Identify which cell holds the provided text, then report its (x, y) central coordinate. 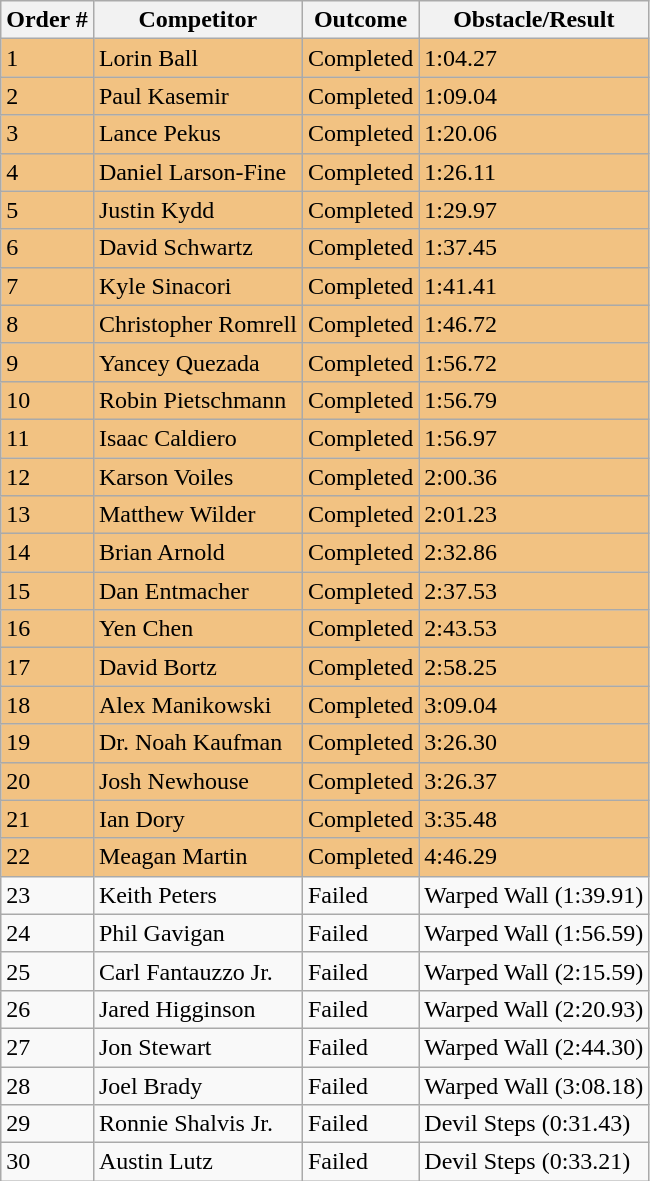
30 (48, 1162)
21 (48, 819)
13 (48, 515)
22 (48, 857)
1 (48, 58)
24 (48, 933)
19 (48, 743)
Daniel Larson-Fine (198, 172)
1:09.04 (534, 96)
4 (48, 172)
2:58.25 (534, 667)
6 (48, 248)
Isaac Caldiero (198, 438)
3 (48, 134)
20 (48, 781)
Matthew Wilder (198, 515)
27 (48, 1047)
Alex Manikowski (198, 705)
1:04.27 (534, 58)
11 (48, 438)
Jon Stewart (198, 1047)
7 (48, 286)
Phil Gavigan (198, 933)
1:26.11 (534, 172)
16 (48, 629)
Warped Wall (2:15.59) (534, 971)
David Schwartz (198, 248)
Warped Wall (3:08.18) (534, 1085)
Justin Kydd (198, 210)
28 (48, 1085)
Meagan Martin (198, 857)
Order # (48, 20)
5 (48, 210)
14 (48, 553)
3:09.04 (534, 705)
Obstacle/Result (534, 20)
Carl Fantauzzo Jr. (198, 971)
Devil Steps (0:31.43) (534, 1124)
4:46.29 (534, 857)
1:37.45 (534, 248)
Joel Brady (198, 1085)
Warped Wall (1:56.59) (534, 933)
2:32.86 (534, 553)
David Bortz (198, 667)
1:29.97 (534, 210)
2:00.36 (534, 477)
Warped Wall (1:39.91) (534, 895)
17 (48, 667)
Devil Steps (0:33.21) (534, 1162)
Keith Peters (198, 895)
12 (48, 477)
1:20.06 (534, 134)
15 (48, 591)
Kyle Sinacori (198, 286)
Competitor (198, 20)
8 (48, 324)
Dan Entmacher (198, 591)
23 (48, 895)
3:26.37 (534, 781)
2 (48, 96)
Warped Wall (2:20.93) (534, 1009)
3:26.30 (534, 743)
1:56.72 (534, 362)
Austin Lutz (198, 1162)
Yen Chen (198, 629)
Dr. Noah Kaufman (198, 743)
3:35.48 (534, 819)
25 (48, 971)
Jared Higginson (198, 1009)
Karson Voiles (198, 477)
Lance Pekus (198, 134)
1:56.79 (534, 400)
9 (48, 362)
Christopher Romrell (198, 324)
Brian Arnold (198, 553)
2:43.53 (534, 629)
29 (48, 1124)
Lorin Ball (198, 58)
Warped Wall (2:44.30) (534, 1047)
Ian Dory (198, 819)
Yancey Quezada (198, 362)
10 (48, 400)
Josh Newhouse (198, 781)
Paul Kasemir (198, 96)
18 (48, 705)
Outcome (360, 20)
1:41.41 (534, 286)
Robin Pietschmann (198, 400)
1:56.97 (534, 438)
26 (48, 1009)
2:37.53 (534, 591)
2:01.23 (534, 515)
Ronnie Shalvis Jr. (198, 1124)
1:46.72 (534, 324)
